From the cell containing the given text, extract its center point as (X, Y) coordinate. 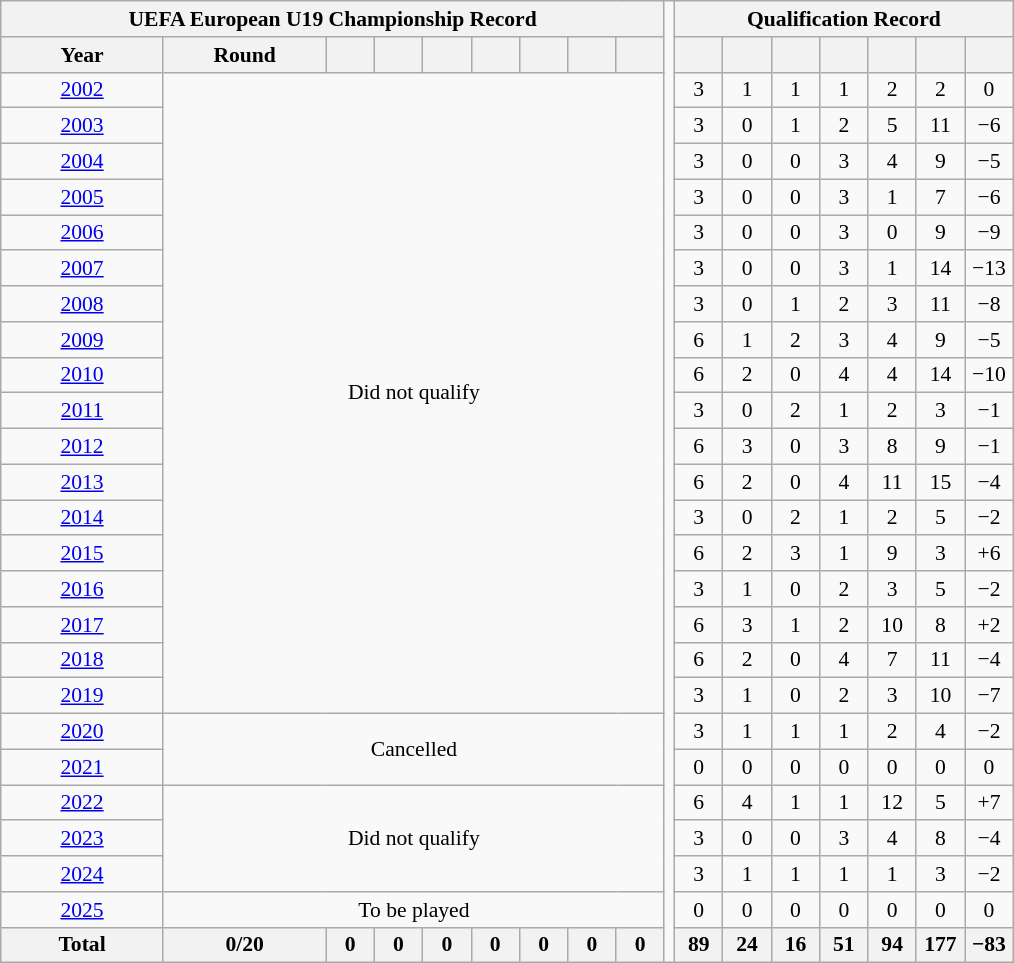
12 (892, 803)
16 (795, 945)
2010 (82, 375)
2005 (82, 197)
15 (940, 482)
−13 (990, 269)
2020 (82, 732)
2022 (82, 803)
+2 (990, 625)
2003 (82, 126)
2012 (82, 447)
2002 (82, 90)
Cancelled (414, 750)
2019 (82, 696)
0/20 (244, 945)
+6 (990, 554)
2004 (82, 162)
51 (844, 945)
2025 (82, 910)
94 (892, 945)
2024 (82, 874)
2009 (82, 340)
−83 (990, 945)
2006 (82, 233)
UEFA European U19 Championship Record (333, 19)
24 (747, 945)
177 (940, 945)
Year (82, 55)
−10 (990, 375)
−9 (990, 233)
2013 (82, 482)
2021 (82, 767)
2015 (82, 554)
2014 (82, 518)
2011 (82, 411)
2008 (82, 304)
2016 (82, 589)
+7 (990, 803)
Qualification Record (844, 19)
−7 (990, 696)
89 (699, 945)
To be played (414, 910)
2023 (82, 839)
2017 (82, 625)
−8 (990, 304)
2007 (82, 269)
2018 (82, 660)
Total (82, 945)
Round (244, 55)
